Identify which cell holds the provided text, then report its (x, y) central coordinate. 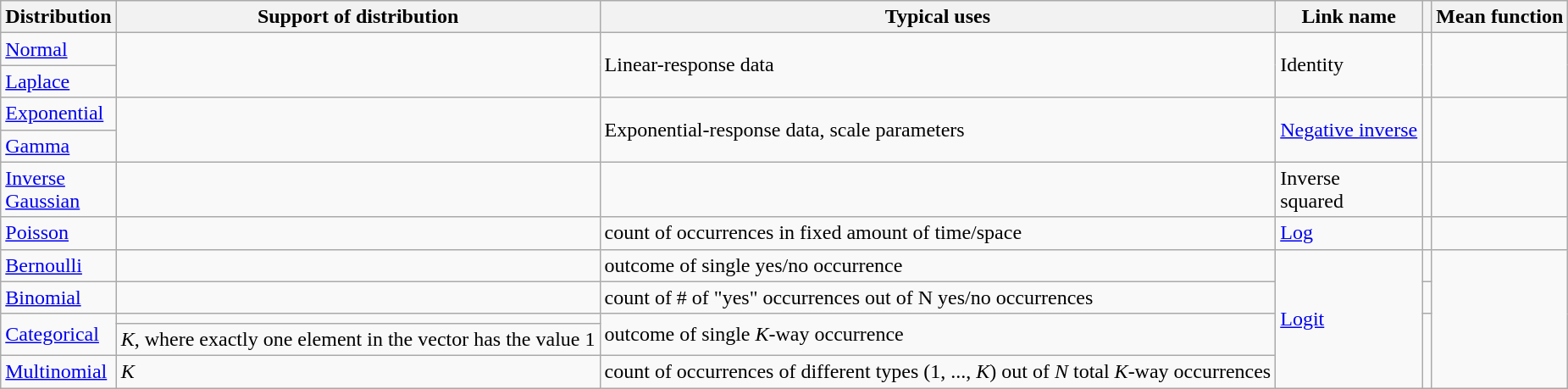
K (357, 371)
Exponential-response data, scale parameters (938, 130)
Laplace (58, 81)
outcome of single yes/no occurrence (938, 265)
Negative inverse (1349, 130)
K, where exactly one element in the vector has the value 1 (357, 339)
Binomial (58, 297)
count of occurrences in fixed amount of time/space (938, 233)
Distribution (58, 17)
Inverse Gaussian (58, 190)
Support of distribution (357, 17)
Mean function (1499, 17)
Poisson (58, 233)
Identity (1349, 65)
Exponential (58, 114)
Inverse squared (1349, 190)
Normal (58, 49)
count of # of "yes" occurrences out of N yes/no occurrences (938, 297)
Log (1349, 233)
outcome of single K-way occurrence (938, 334)
Categorical (58, 334)
Multinomial (58, 371)
Link name (1349, 17)
count of occurrences of different types (1, ..., K) out of N total K-way occurrences (938, 371)
Gamma (58, 146)
Bernoulli (58, 265)
Linear-response data (938, 65)
Typical uses (938, 17)
Logit (1349, 319)
